Scan for the cell matching the given text and deliver its [X, Y] coordinate at center. 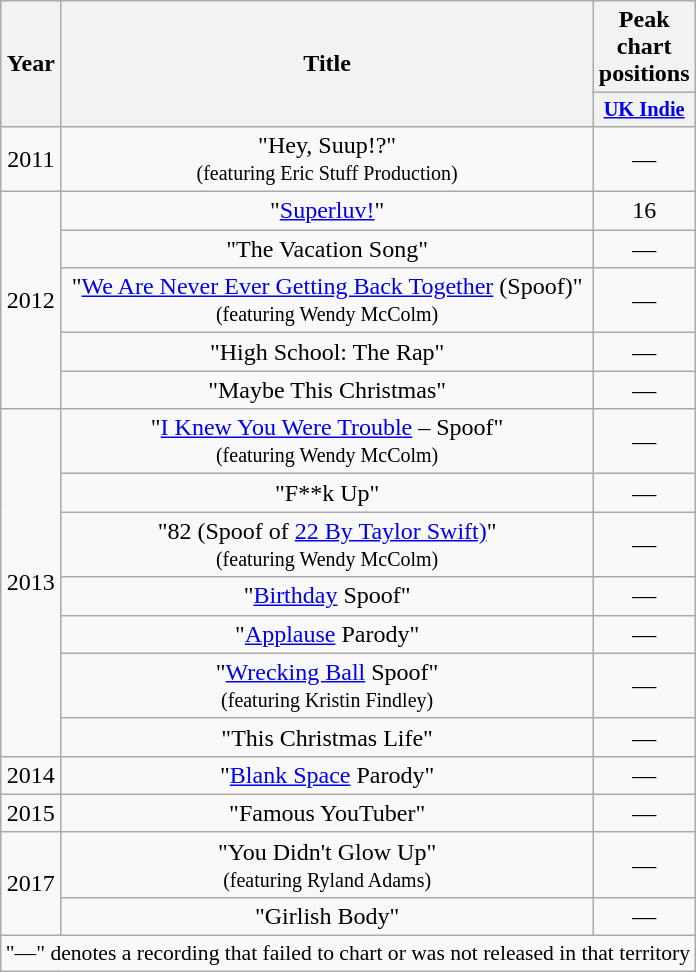
2011 [31, 158]
2014 [31, 775]
"Birthday Spoof" [327, 596]
"Maybe This Christmas" [327, 390]
Title [327, 64]
"I Knew You Were Trouble – Spoof"(featuring Wendy McColm) [327, 442]
"82 (Spoof of 22 By Taylor Swift)"(featuring Wendy McColm) [327, 544]
2012 [31, 300]
"—" denotes a recording that failed to chart or was not released in that territory [348, 954]
"High School: The Rap" [327, 352]
"Wrecking Ball Spoof"(featuring Kristin Findley) [327, 686]
Year [31, 64]
"Superluv!" [327, 211]
2017 [31, 884]
2013 [31, 582]
"This Christmas Life" [327, 737]
"We Are Never Ever Getting Back Together (Spoof)"(featuring Wendy McColm) [327, 300]
"You Didn't Glow Up"(featuring Ryland Adams) [327, 864]
"F**k Up" [327, 493]
16 [644, 211]
"Hey, Suup!?"(featuring Eric Stuff Production) [327, 158]
Peak chart positions [644, 47]
"The Vacation Song" [327, 249]
"Girlish Body" [327, 916]
UK Indie [644, 110]
"Famous YouTuber" [327, 813]
"Blank Space Parody" [327, 775]
2015 [31, 813]
"Applause Parody" [327, 634]
